Extract the [x, y] coordinate from the center of the cell holding the provided text.  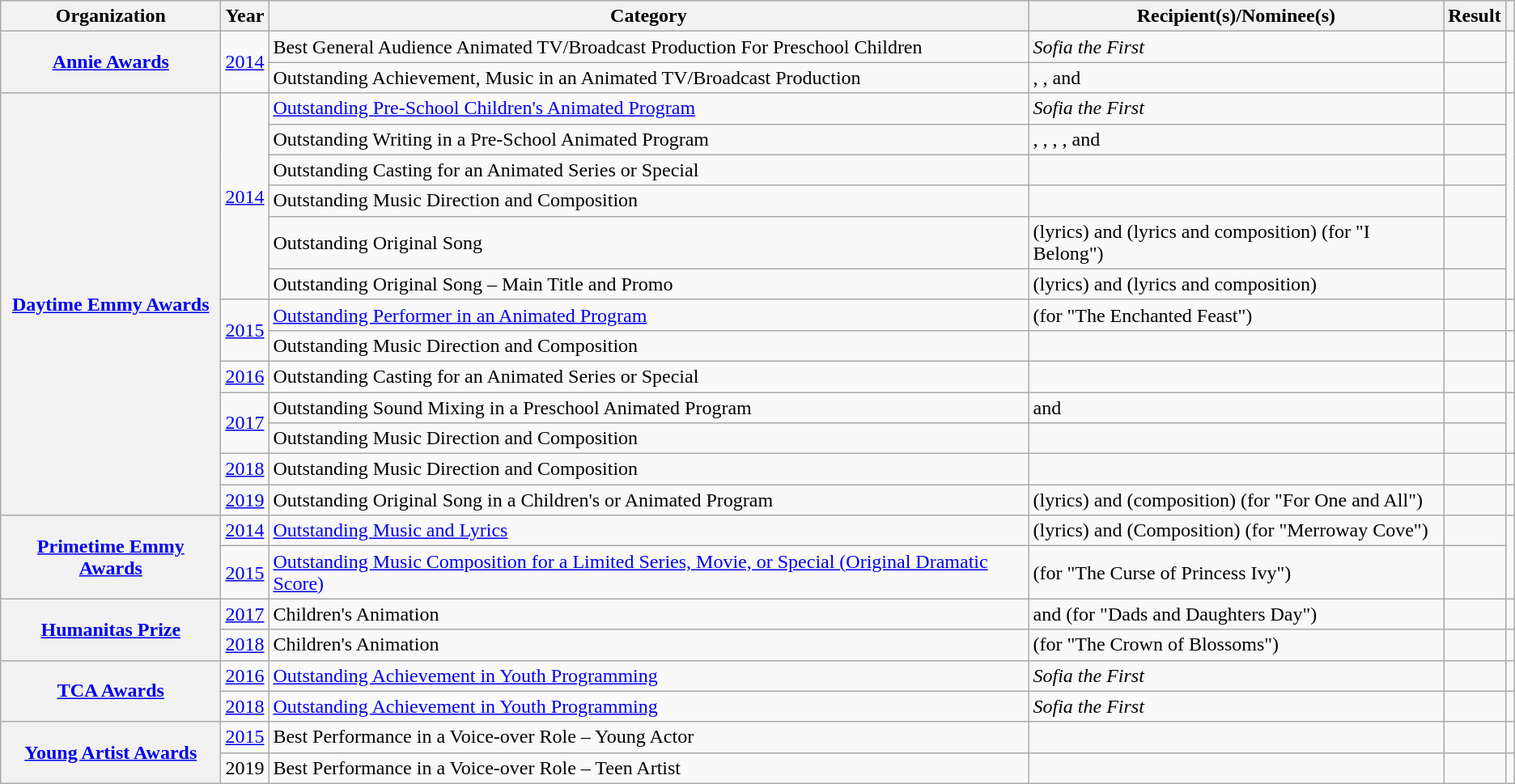
Annie Awards [111, 62]
TCA Awards [111, 691]
, , , , and [1237, 139]
Daytime Emmy Awards [111, 304]
(lyrics) and (Composition) (for "Merroway Cove") [1237, 531]
(for "The Crown of Blossoms") [1237, 645]
Best Performance in a Voice-over Role – Teen Artist [649, 768]
Outstanding Music Composition for a Limited Series, Movie, or Special (Original Dramatic Score) [649, 573]
Recipient(s)/Nominee(s) [1237, 16]
Result [1475, 16]
Outstanding Music and Lyrics [649, 531]
(lyrics) and (lyrics and composition) (for "I Belong") [1237, 243]
and [1237, 407]
Outstanding Pre-School Children's Animated Program [649, 108]
Outstanding Achievement, Music in an Animated TV/Broadcast Production [649, 78]
Outstanding Writing in a Pre-School Animated Program [649, 139]
Humanitas Prize [111, 629]
Outstanding Sound Mixing in a Preschool Animated Program [649, 407]
Outstanding Performer in an Animated Program [649, 315]
Outstanding Original Song in a Children's or Animated Program [649, 500]
(for "The Enchanted Feast") [1237, 315]
Organization [111, 16]
Best Performance in a Voice-over Role – Young Actor [649, 737]
(for "The Curse of Princess Ivy") [1237, 573]
Outstanding Original Song – Main Title and Promo [649, 284]
(lyrics) and (composition) (for "For One and All") [1237, 500]
Best General Audience Animated TV/Broadcast Production For Preschool Children [649, 47]
Year [244, 16]
and (for "Dads and Daughters Day") [1237, 614]
Outstanding Original Song [649, 243]
Category [649, 16]
(lyrics) and (lyrics and composition) [1237, 284]
, , and [1237, 78]
Young Artist Awards [111, 752]
Primetime Emmy Awards [111, 557]
